Pinpoint the cell where the given text exists, returning its [X, Y] midpoint coordinate. 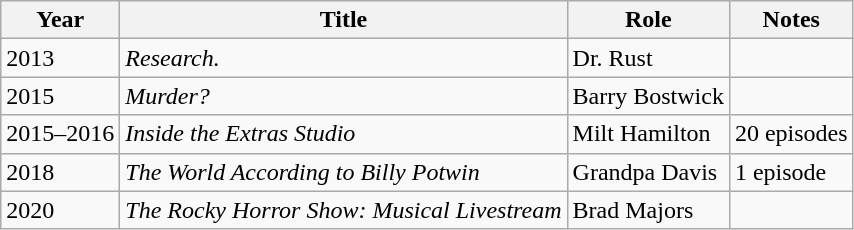
Dr. Rust [648, 58]
Milt Hamilton [648, 134]
Brad Majors [648, 210]
Inside the Extras Studio [344, 134]
2020 [60, 210]
Barry Bostwick [648, 96]
2018 [60, 172]
2015–2016 [60, 134]
Title [344, 20]
2015 [60, 96]
2013 [60, 58]
The Rocky Horror Show: Musical Livestream [344, 210]
Grandpa Davis [648, 172]
Year [60, 20]
1 episode [791, 172]
Research. [344, 58]
Notes [791, 20]
The World According to Billy Potwin [344, 172]
Role [648, 20]
Murder? [344, 96]
20 episodes [791, 134]
